Extract the (X, Y) coordinate from the center of the cell holding the provided text.  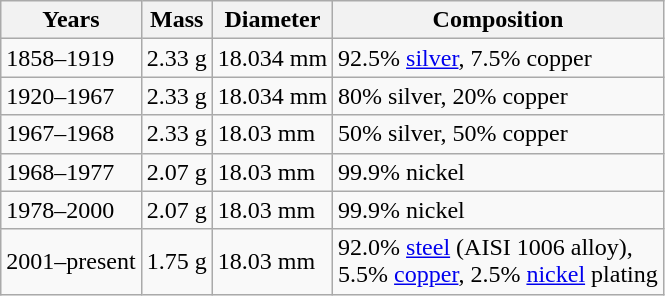
92.0% steel (AISI 1006 alloy), 5.5% copper, 2.5% nickel plating (498, 262)
1978–2000 (71, 210)
Years (71, 20)
Composition (498, 20)
92.5% silver, 7.5% copper (498, 58)
2001–present (71, 262)
50% silver, 50% copper (498, 134)
Mass (176, 20)
1968–1977 (71, 172)
1.75 g (176, 262)
1920–1967 (71, 96)
Diameter (272, 20)
1967–1968 (71, 134)
1858–1919 (71, 58)
80% silver, 20% copper (498, 96)
